Determine the (X, Y) coordinate at the center of the cell enclosing the given text.  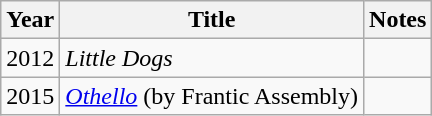
Title (212, 20)
2015 (30, 96)
2012 (30, 58)
Year (30, 20)
Little Dogs (212, 58)
Othello (by Frantic Assembly) (212, 96)
Notes (398, 20)
